Extract the (X, Y) coordinate from the center of the cell holding the provided text.  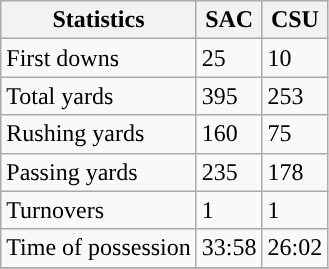
10 (295, 58)
160 (229, 134)
Time of possession (99, 248)
Turnovers (99, 210)
75 (295, 134)
Total yards (99, 96)
395 (229, 96)
178 (295, 172)
SAC (229, 20)
CSU (295, 20)
253 (295, 96)
Statistics (99, 20)
33:58 (229, 248)
25 (229, 58)
235 (229, 172)
First downs (99, 58)
Rushing yards (99, 134)
26:02 (295, 248)
Passing yards (99, 172)
